Detect which cell encompasses the target text, then output its (x, y) center coordinate. 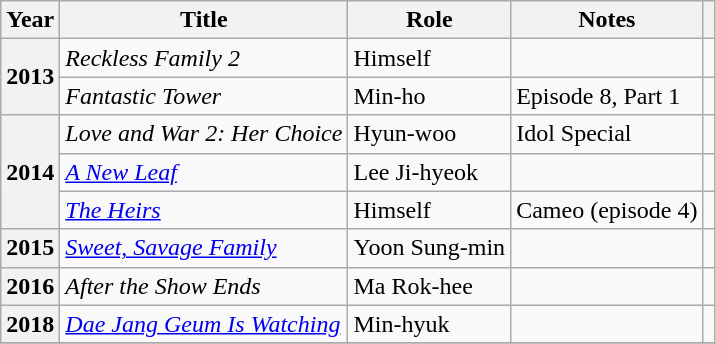
After the Show Ends (204, 286)
Min-hyuk (430, 324)
2018 (30, 324)
Fantastic Tower (204, 96)
Year (30, 20)
2016 (30, 286)
Role (430, 20)
Title (204, 20)
Min-ho (430, 96)
Hyun-woo (430, 134)
Episode 8, Part 1 (607, 96)
Idol Special (607, 134)
2013 (30, 77)
Love and War 2: Her Choice (204, 134)
The Heirs (204, 210)
Notes (607, 20)
2014 (30, 172)
Sweet, Savage Family (204, 248)
A New Leaf (204, 172)
Reckless Family 2 (204, 58)
Yoon Sung-min (430, 248)
Dae Jang Geum Is Watching (204, 324)
2015 (30, 248)
Lee Ji-hyeok (430, 172)
Ma Rok-hee (430, 286)
Cameo (episode 4) (607, 210)
